Return the [X, Y] coordinate for the center point of the cell that contains the specified text.  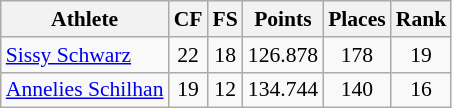
Places [357, 19]
Athlete [85, 19]
12 [224, 90]
Annelies Schilhan [85, 90]
CF [188, 19]
Points [283, 19]
126.878 [283, 55]
FS [224, 19]
Rank [422, 19]
Sissy Schwarz [85, 55]
178 [357, 55]
134.744 [283, 90]
140 [357, 90]
16 [422, 90]
18 [224, 55]
22 [188, 55]
